Return [X, Y] of the center of cell containing provided text 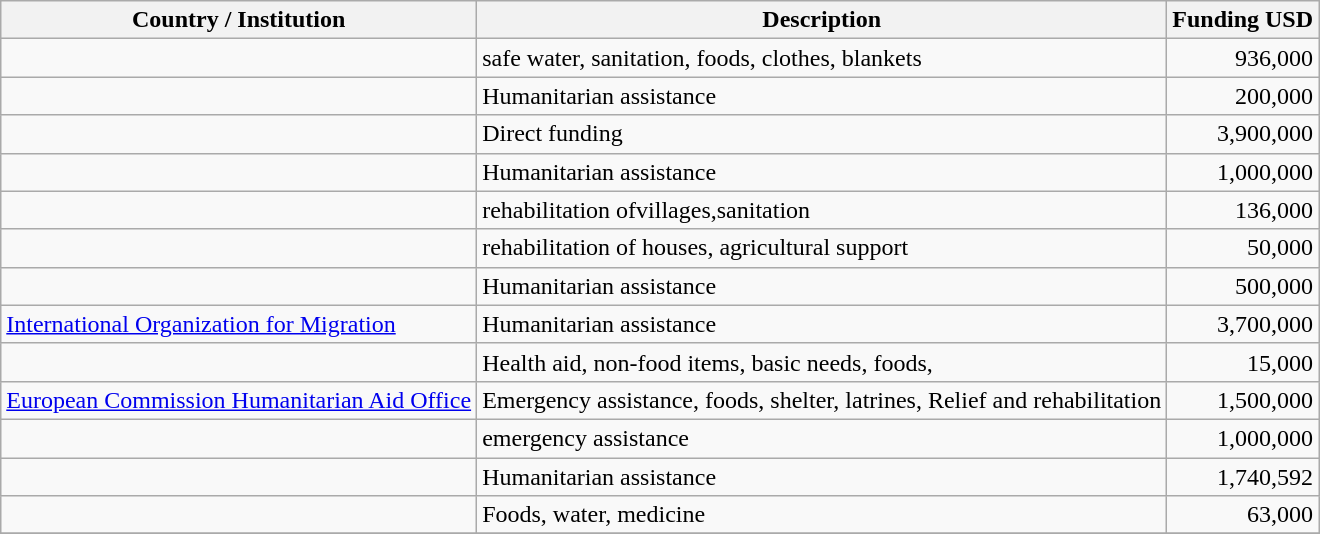
Health aid, non-food items, basic needs, foods, [822, 362]
Direct funding [822, 134]
50,000 [1243, 248]
Funding USD [1243, 20]
3,900,000 [1243, 134]
rehabilitation of houses, agricultural support [822, 248]
emergency assistance [822, 438]
3,700,000 [1243, 324]
Description [822, 20]
European Commission Humanitarian Aid Office [239, 400]
200,000 [1243, 96]
Country / Institution [239, 20]
1,740,592 [1243, 477]
safe water, sanitation, foods, clothes, blankets [822, 58]
Emergency assistance, foods, shelter, latrines, Relief and rehabilitation [822, 400]
rehabilitation ofvillages,sanitation [822, 210]
15,000 [1243, 362]
63,000 [1243, 515]
International Organization for Migration [239, 324]
136,000 [1243, 210]
1,500,000 [1243, 400]
936,000 [1243, 58]
500,000 [1243, 286]
Foods, water, medicine [822, 515]
